For the text-containing cell, return its midpoint in [X, Y] coordinate format. 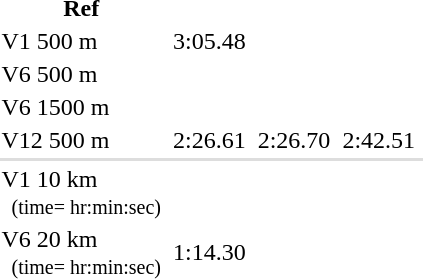
2:26.70 [294, 140]
2:26.61 [210, 140]
2:42.51 [379, 140]
V6 500 m [82, 74]
V6 1500 m [82, 107]
V12 500 m [82, 140]
3:05.48 [210, 41]
V1 500 m [82, 41]
V1 10 km (time= hr:min:sec) [82, 192]
